From the cell containing the given text, extract its center point as (X, Y) coordinate. 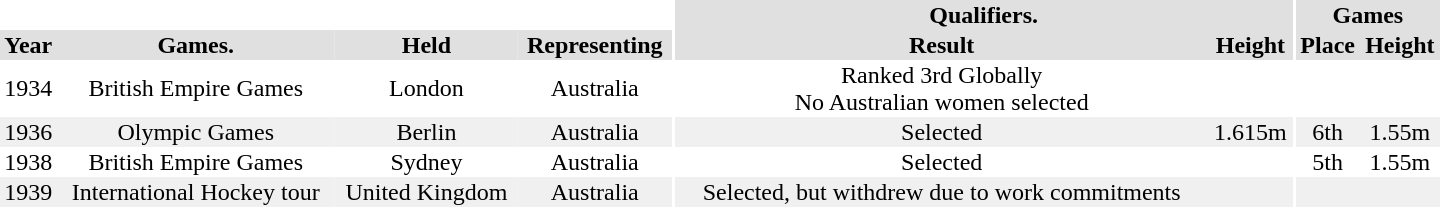
Qualifiers. (984, 15)
Ranked 3rd GloballyNo Australian women selected (942, 88)
Representing (595, 45)
Games (1368, 15)
Olympic Games (196, 132)
Berlin (426, 132)
Year (28, 45)
Held (426, 45)
International Hockey tour (196, 192)
5th (1328, 162)
Result (942, 45)
1936 (28, 132)
1939 (28, 192)
Sydney (426, 162)
Selected, but withdrew due to work commitments (942, 192)
6th (1328, 132)
1934 (28, 88)
1.615m (1250, 132)
Place (1328, 45)
United Kingdom (426, 192)
London (426, 88)
Games. (196, 45)
1938 (28, 162)
